Determine the (x, y) coordinate at the center of the cell enclosing the given text.  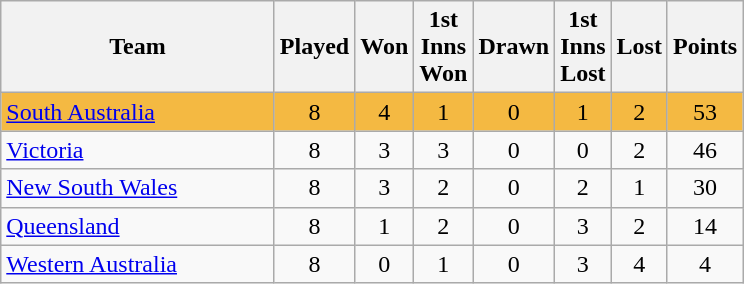
Lost (639, 47)
14 (704, 226)
1st Inns Lost (583, 47)
46 (704, 150)
Queensland (138, 226)
30 (704, 188)
Played (314, 47)
Drawn (514, 47)
Won (384, 47)
Team (138, 47)
Victoria (138, 150)
53 (704, 112)
Western Australia (138, 264)
Points (704, 47)
New South Wales (138, 188)
South Australia (138, 112)
1st Inns Won (444, 47)
